Detect which cell encompasses the target text, then output its [x, y] center coordinate. 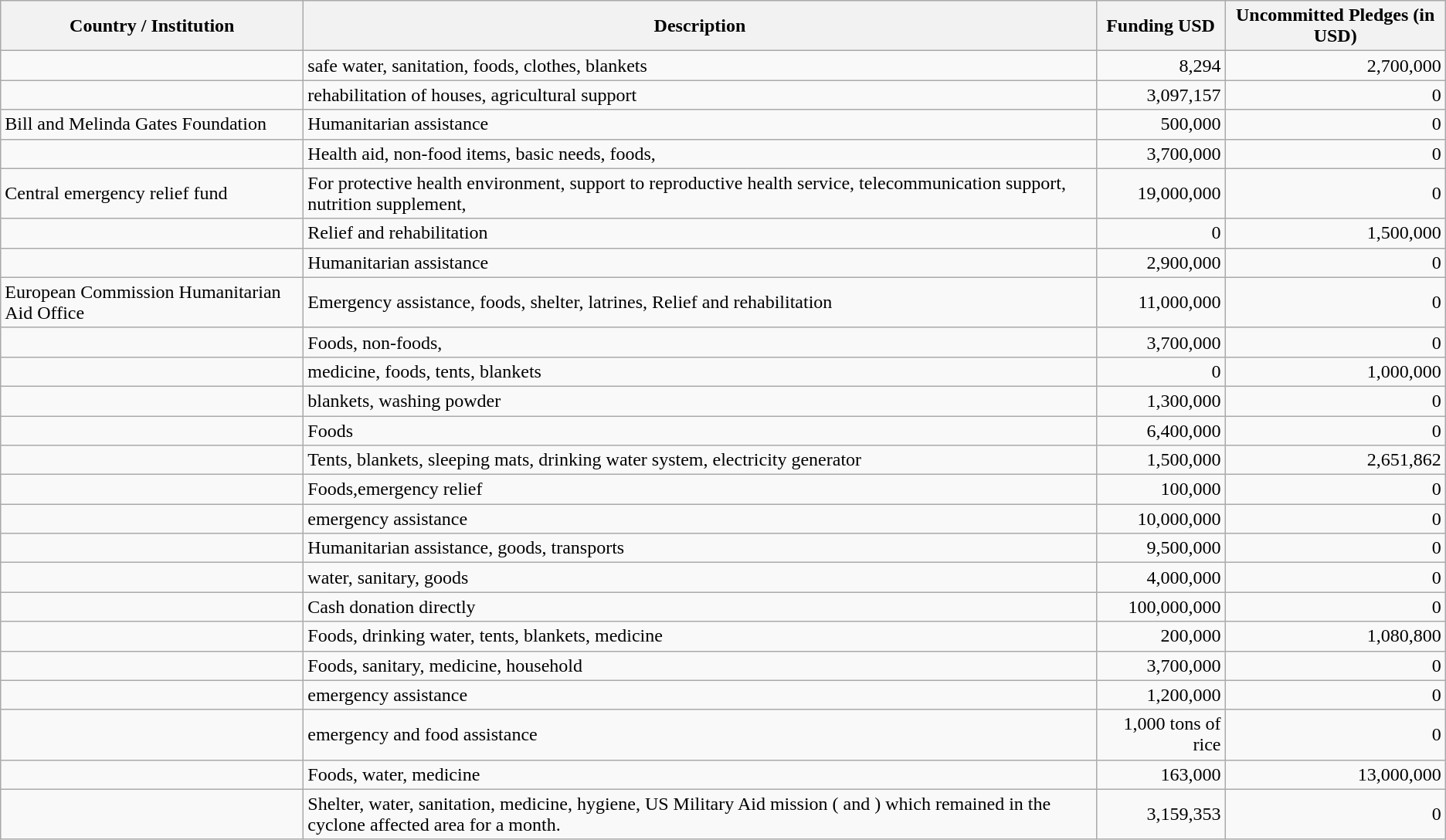
Bill and Melinda Gates Foundation [152, 124]
1,200,000 [1160, 695]
Humanitarian assistance, goods, transports [700, 548]
3,097,157 [1160, 95]
Relief and rehabilitation [700, 233]
6,400,000 [1160, 430]
9,500,000 [1160, 548]
medicine, foods, tents, blankets [700, 371]
1,300,000 [1160, 401]
100,000 [1160, 489]
Country / Institution [152, 26]
8,294 [1160, 66]
Uncommitted Pledges (in USD) [1335, 26]
Tents, blankets, sleeping mats, drinking water system, electricity generator [700, 460]
4,000,000 [1160, 577]
1,000,000 [1335, 371]
Health aid, non-food items, basic needs, foods, [700, 154]
Central emergency relief fund [152, 193]
Foods,emergency relief [700, 489]
100,000,000 [1160, 607]
For protective health environment, support to reproductive health service, telecommunication support, nutrition supplement, [700, 193]
2,651,862 [1335, 460]
163,000 [1160, 774]
11,000,000 [1160, 303]
500,000 [1160, 124]
blankets, washing powder [700, 401]
Description [700, 26]
Cash donation directly [700, 607]
Foods, non-foods, [700, 342]
3,159,353 [1160, 814]
2,700,000 [1335, 66]
European Commission Humanitarian Aid Office [152, 303]
Emergency assistance, foods, shelter, latrines, Relief and rehabilitation [700, 303]
Foods, drinking water, tents, blankets, medicine [700, 636]
rehabilitation of houses, agricultural support [700, 95]
19,000,000 [1160, 193]
Foods, sanitary, medicine, household [700, 666]
2,900,000 [1160, 262]
1,080,800 [1335, 636]
safe water, sanitation, foods, clothes, blankets [700, 66]
Foods, water, medicine [700, 774]
water, sanitary, goods [700, 577]
13,000,000 [1335, 774]
Funding USD [1160, 26]
emergency and food assistance [700, 735]
1,000 tons of rice [1160, 735]
10,000,000 [1160, 519]
200,000 [1160, 636]
Foods [700, 430]
Shelter, water, sanitation, medicine, hygiene, US Military Aid mission ( and ) which remained in the cyclone affected area for a month. [700, 814]
